Return the [X, Y] coordinate for the center point of the cell that contains the specified text.  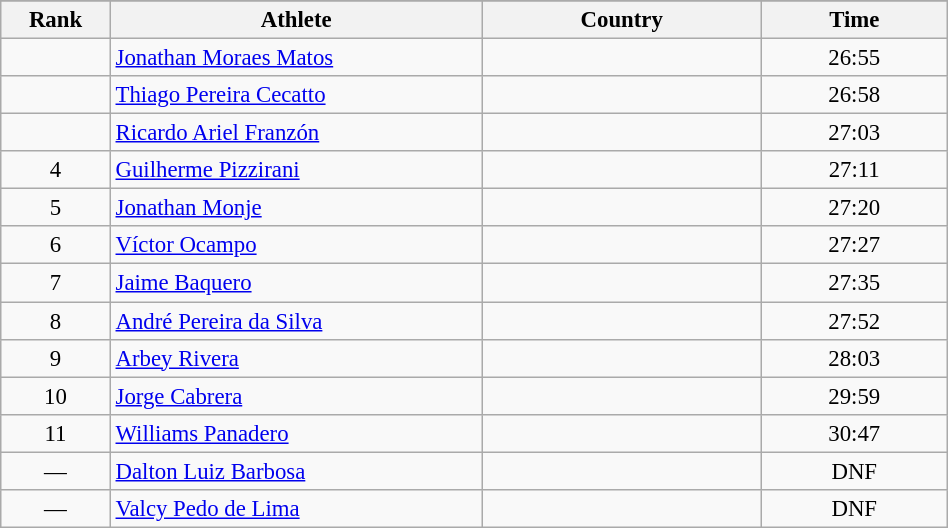
26:58 [854, 95]
28:03 [854, 358]
Country [622, 20]
10 [56, 396]
7 [56, 283]
Jorge Cabrera [296, 396]
30:47 [854, 433]
Thiago Pereira Cecatto [296, 95]
Dalton Luiz Barbosa [296, 471]
27:52 [854, 321]
27:20 [854, 208]
8 [56, 321]
Ricardo Ariel Franzón [296, 133]
Time [854, 20]
27:03 [854, 133]
Rank [56, 20]
Valcy Pedo de Lima [296, 509]
André Pereira da Silva [296, 321]
9 [56, 358]
27:35 [854, 283]
26:55 [854, 58]
Guilherme Pizzirani [296, 170]
27:27 [854, 245]
29:59 [854, 396]
6 [56, 245]
Arbey Rivera [296, 358]
Víctor Ocampo [296, 245]
5 [56, 208]
Jonathan Monje [296, 208]
Williams Panadero [296, 433]
Jaime Baquero [296, 283]
Athlete [296, 20]
11 [56, 433]
Jonathan Moraes Matos [296, 58]
27:11 [854, 170]
4 [56, 170]
